Extract the (X, Y) coordinate from the center of the cell holding the provided text.  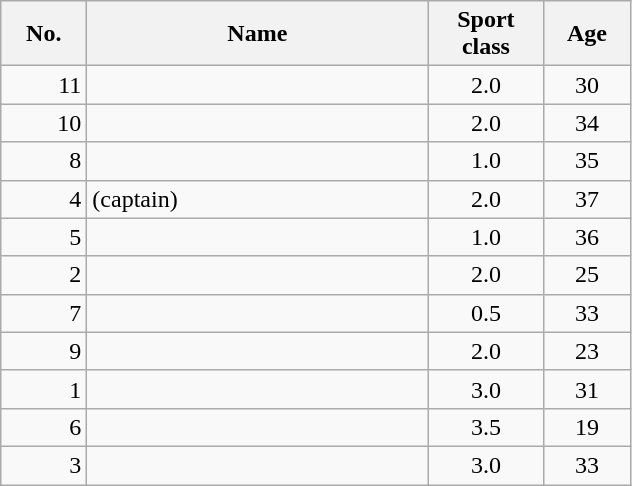
1 (44, 389)
9 (44, 351)
7 (44, 313)
19 (587, 427)
37 (587, 199)
10 (44, 123)
31 (587, 389)
(captain) (258, 199)
35 (587, 161)
Age (587, 34)
11 (44, 85)
6 (44, 427)
23 (587, 351)
5 (44, 237)
4 (44, 199)
No. (44, 34)
25 (587, 275)
Sport class (486, 34)
34 (587, 123)
0.5 (486, 313)
30 (587, 85)
3.5 (486, 427)
Name (258, 34)
8 (44, 161)
3 (44, 465)
2 (44, 275)
36 (587, 237)
